For the text-containing cell, return its midpoint in (X, Y) coordinate format. 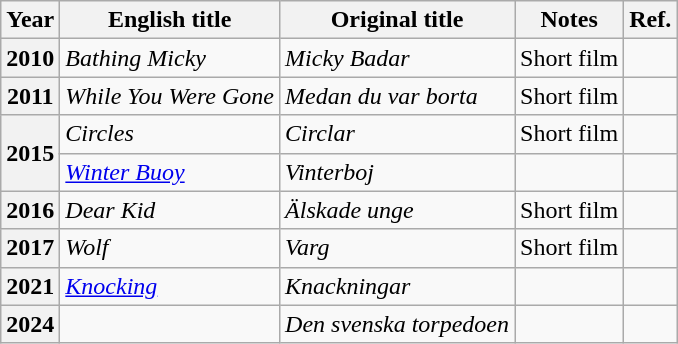
Dear Kid (170, 210)
Ref. (650, 20)
2015 (30, 153)
2016 (30, 210)
2024 (30, 324)
Vinterboj (398, 172)
Original title (398, 20)
2021 (30, 286)
Circles (170, 134)
Bathing Micky (170, 58)
Älskade unge (398, 210)
2011 (30, 96)
Circlar (398, 134)
Medan du var borta (398, 96)
Knackningar (398, 286)
Knocking (170, 286)
Varg (398, 248)
2017 (30, 248)
While You Were Gone (170, 96)
Notes (570, 20)
Micky Badar (398, 58)
Winter Buoy (170, 172)
Den svenska torpedoen (398, 324)
English title (170, 20)
2010 (30, 58)
Year (30, 20)
Wolf (170, 248)
